Search for the cell housing the specified text and yield its (x, y) center coordinate. 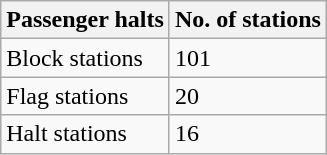
Block stations (86, 58)
101 (248, 58)
No. of stations (248, 20)
Halt stations (86, 134)
16 (248, 134)
Flag stations (86, 96)
20 (248, 96)
Passenger halts (86, 20)
